Extract the (X, Y) coordinate from the center of the cell holding the provided text.  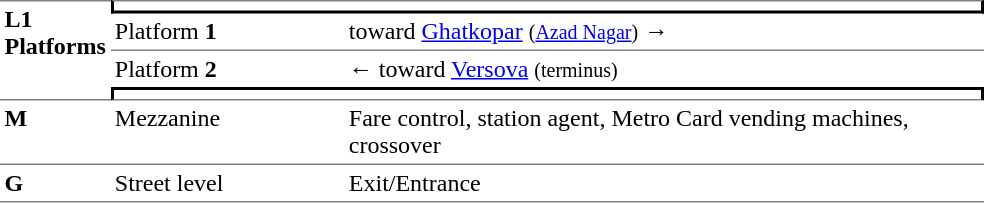
G (55, 184)
Platform 2 (227, 69)
M (55, 132)
Fare control, station agent, Metro Card vending machines, crossover (664, 132)
L1Platforms (55, 50)
Mezzanine (227, 132)
← toward Versova (terminus) (664, 69)
Street level (227, 184)
toward Ghatkopar (Azad Nagar) → (664, 33)
Platform 1 (227, 33)
Exit/Entrance (664, 184)
